Return [x, y] of the center of cell containing provided text 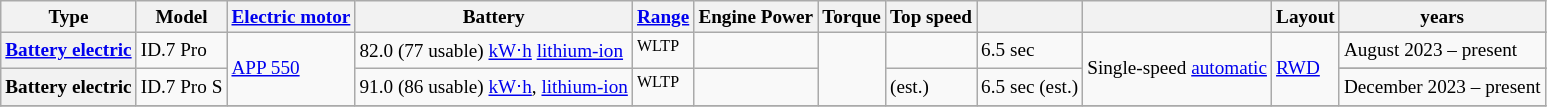
Range [662, 17]
82.0 (77 usable) kW⋅h lithium-ion [494, 50]
(est.) [930, 88]
RWD [1306, 68]
years [1442, 17]
Layout [1306, 17]
Battery [494, 17]
ID.7 Pro S [182, 88]
Single-speed automatic [1178, 68]
ID.7 Pro [182, 50]
August 2023 – present [1442, 50]
December 2023 – present [1442, 88]
Torque [852, 17]
6.5 sec (est.) [1030, 88]
Model [182, 17]
Top speed [930, 17]
Electric motor [291, 17]
Engine Power [756, 17]
91.0 (86 usable) kW⋅h, lithium-ion [494, 88]
APP 550 [291, 68]
6.5 sec [1030, 50]
Type [68, 17]
